Return [X, Y] of the center of cell containing provided text 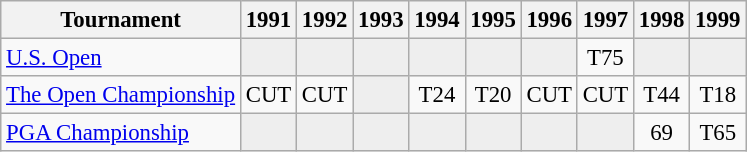
1995 [493, 20]
69 [661, 133]
1991 [268, 20]
1996 [549, 20]
T65 [718, 133]
1997 [605, 20]
1998 [661, 20]
T44 [661, 95]
T18 [718, 95]
T24 [437, 95]
U.S. Open [121, 58]
T75 [605, 58]
Tournament [121, 20]
1993 [381, 20]
T20 [493, 95]
1994 [437, 20]
The Open Championship [121, 95]
1999 [718, 20]
PGA Championship [121, 133]
1992 [325, 20]
